Return the (x, y) coordinate for the center point of the cell that contains the specified text.  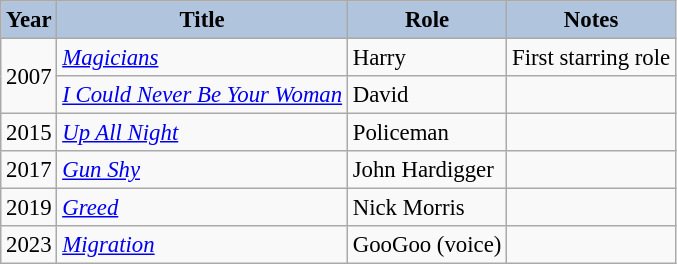
Greed (202, 208)
Up All Night (202, 133)
Nick Morris (426, 208)
2019 (29, 208)
I Could Never Be Your Woman (202, 95)
Role (426, 20)
Notes (592, 20)
2015 (29, 133)
Migration (202, 245)
2023 (29, 245)
Title (202, 20)
David (426, 95)
Policeman (426, 133)
John Hardigger (426, 170)
Magicians (202, 58)
2017 (29, 170)
Gun Shy (202, 170)
2007 (29, 76)
Harry (426, 58)
GooGoo (voice) (426, 245)
First starring role (592, 58)
Year (29, 20)
